Identify which cell holds the provided text, then report its [X, Y] central coordinate. 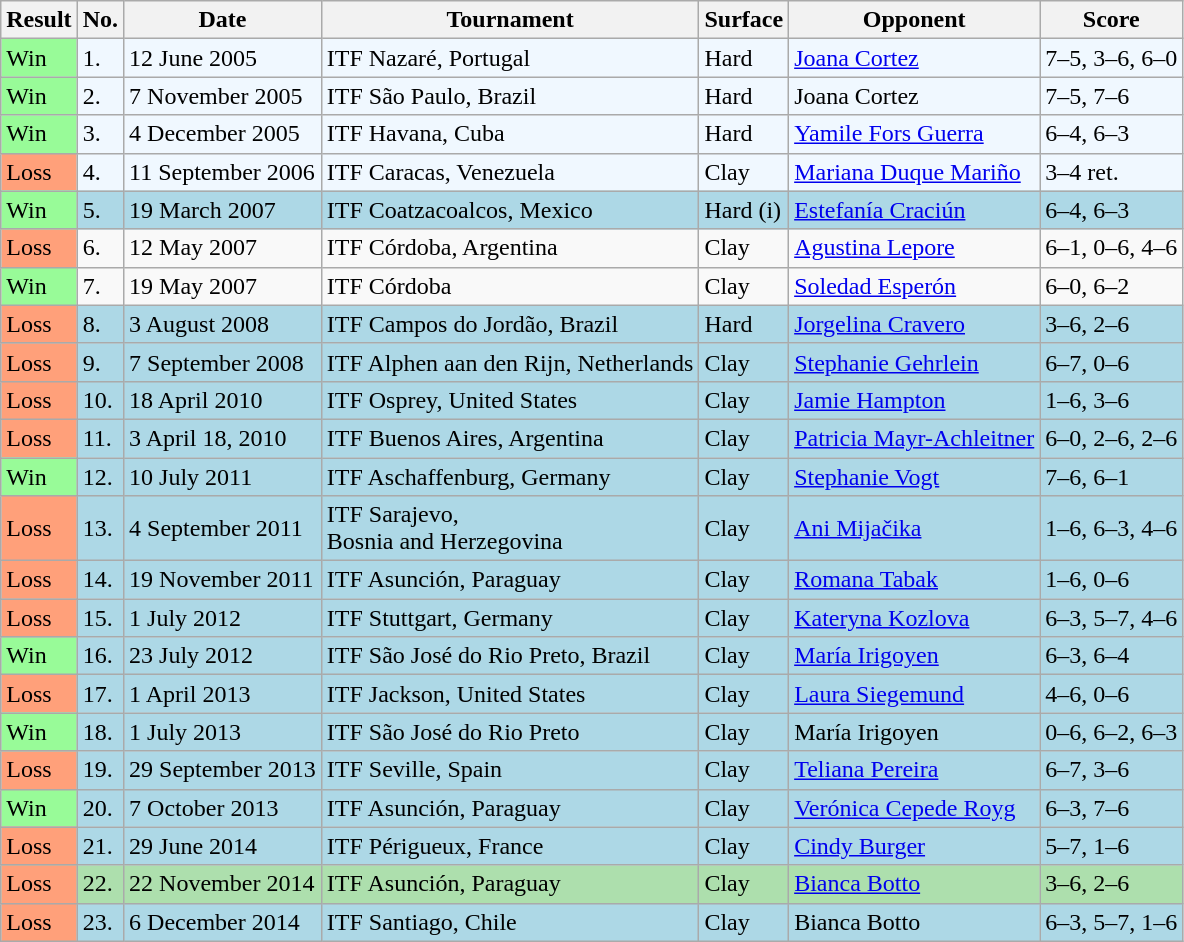
1 April 2013 [223, 694]
ITF Sarajevo, Bosnia and Herzegovina [510, 528]
6 December 2014 [223, 922]
7 October 2013 [223, 808]
Verónica Cepede Royg [914, 808]
21. [100, 846]
ITF Havana, Cuba [510, 134]
23 July 2012 [223, 656]
Hard (i) [744, 210]
3 August 2008 [223, 324]
Agustina Lepore [914, 248]
Result [39, 20]
13. [100, 528]
No. [100, 20]
6–0, 6–2 [1112, 286]
22. [100, 884]
6–3, 7–6 [1112, 808]
4 December 2005 [223, 134]
Jorgelina Cravero [914, 324]
Date [223, 20]
17. [100, 694]
2. [100, 96]
1. [100, 58]
ITF São Paulo, Brazil [510, 96]
18 April 2010 [223, 400]
12 May 2007 [223, 248]
6. [100, 248]
Opponent [914, 20]
ITF Alphen aan den Rijn, Netherlands [510, 362]
Romana Tabak [914, 580]
7–5, 3–6, 6–0 [1112, 58]
19 November 2011 [223, 580]
ITF Coatzacoalcos, Mexico [510, 210]
Laura Siegemund [914, 694]
Stephanie Vogt [914, 477]
1–6, 3–6 [1112, 400]
5–7, 1–6 [1112, 846]
ITF Santiago, Chile [510, 922]
4 September 2011 [223, 528]
3 April 18, 2010 [223, 438]
7 November 2005 [223, 96]
15. [100, 618]
18. [100, 732]
19. [100, 770]
ITF Aschaffenburg, Germany [510, 477]
ITF Caracas, Venezuela [510, 172]
Surface [744, 20]
Mariana Duque Mariño [914, 172]
ITF Stuttgart, Germany [510, 618]
Patricia Mayr-Achleitner [914, 438]
8. [100, 324]
10. [100, 400]
6–0, 2–6, 2–6 [1112, 438]
0–6, 6–2, 6–3 [1112, 732]
Ani Mijačika [914, 528]
1 July 2013 [223, 732]
6–3, 5–7, 4–6 [1112, 618]
Yamile Fors Guerra [914, 134]
4. [100, 172]
12 June 2005 [223, 58]
4–6, 0–6 [1112, 694]
ITF Córdoba [510, 286]
7. [100, 286]
5. [100, 210]
7–5, 7–6 [1112, 96]
11 September 2006 [223, 172]
Score [1112, 20]
Soledad Esperón [914, 286]
29 September 2013 [223, 770]
Cindy Burger [914, 846]
16. [100, 656]
1–6, 0–6 [1112, 580]
6–1, 0–6, 4–6 [1112, 248]
ITF Seville, Spain [510, 770]
ITF Campos do Jordão, Brazil [510, 324]
1–6, 6–3, 4–6 [1112, 528]
7–6, 6–1 [1112, 477]
Jamie Hampton [914, 400]
1 July 2012 [223, 618]
22 November 2014 [223, 884]
ITF Nazaré, Portugal [510, 58]
29 June 2014 [223, 846]
Stephanie Gehrlein [914, 362]
ITF São José do Rio Preto, Brazil [510, 656]
ITF São José do Rio Preto [510, 732]
ITF Périgueux, France [510, 846]
9. [100, 362]
6–7, 0–6 [1112, 362]
10 July 2011 [223, 477]
20. [100, 808]
14. [100, 580]
Kateryna Kozlova [914, 618]
ITF Jackson, United States [510, 694]
Teliana Pereira [914, 770]
6–7, 3–6 [1112, 770]
6–3, 5–7, 1–6 [1112, 922]
Tournament [510, 20]
7 September 2008 [223, 362]
19 March 2007 [223, 210]
ITF Córdoba, Argentina [510, 248]
19 May 2007 [223, 286]
3–4 ret. [1112, 172]
23. [100, 922]
6–3, 6–4 [1112, 656]
Estefanía Craciún [914, 210]
11. [100, 438]
ITF Osprey, United States [510, 400]
3. [100, 134]
ITF Buenos Aires, Argentina [510, 438]
12. [100, 477]
